Pinpoint the cell where the given text exists, returning its [x, y] midpoint coordinate. 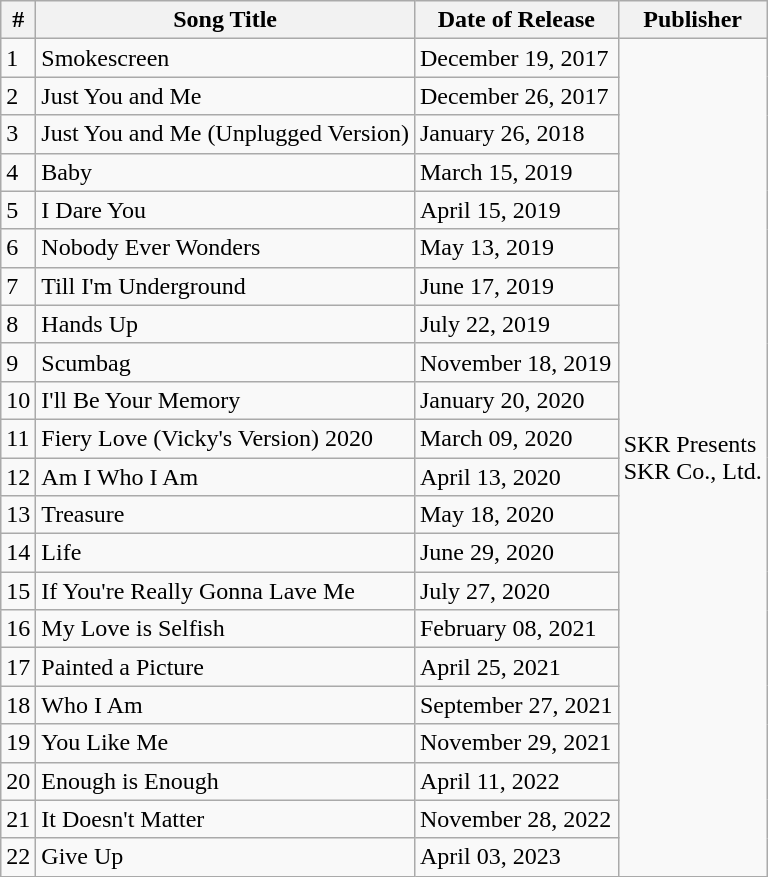
Treasure [226, 515]
Am I Who I Am [226, 477]
Life [226, 553]
# [18, 20]
You Like Me [226, 743]
April 15, 2019 [516, 210]
June 17, 2019 [516, 286]
14 [18, 553]
9 [18, 362]
July 27, 2020 [516, 591]
January 26, 2018 [516, 134]
Scumbag [226, 362]
Publisher [692, 20]
Baby [226, 172]
16 [18, 629]
21 [18, 819]
Till I'm Underground [226, 286]
March 15, 2019 [516, 172]
Give Up [226, 857]
12 [18, 477]
Song Title [226, 20]
January 20, 2020 [516, 400]
If You're Really Gonna Lave Me [226, 591]
April 11, 2022 [516, 781]
July 22, 2019 [516, 324]
December 26, 2017 [516, 96]
May 13, 2019 [516, 248]
April 13, 2020 [516, 477]
1 [18, 58]
Fiery Love (Vicky's Version) 2020 [226, 438]
10 [18, 400]
20 [18, 781]
SKR PresentsSKR Co., Ltd. [692, 458]
November 28, 2022 [516, 819]
I Dare You [226, 210]
2 [18, 96]
March 09, 2020 [516, 438]
22 [18, 857]
Enough is Enough [226, 781]
February 08, 2021 [516, 629]
11 [18, 438]
18 [18, 705]
Painted a Picture [226, 667]
November 29, 2021 [516, 743]
8 [18, 324]
My Love is Selfish [226, 629]
Just You and Me [226, 96]
15 [18, 591]
Date of Release [516, 20]
April 25, 2021 [516, 667]
Just You and Me (Unplugged Version) [226, 134]
November 18, 2019 [516, 362]
Hands Up [226, 324]
April 03, 2023 [516, 857]
June 29, 2020 [516, 553]
7 [18, 286]
4 [18, 172]
September 27, 2021 [516, 705]
December 19, 2017 [516, 58]
3 [18, 134]
19 [18, 743]
6 [18, 248]
It Doesn't Matter [226, 819]
Nobody Ever Wonders [226, 248]
I'll Be Your Memory [226, 400]
Who I Am [226, 705]
Smokescreen [226, 58]
May 18, 2020 [516, 515]
13 [18, 515]
5 [18, 210]
17 [18, 667]
